From the cell containing the given text, extract its center point as [X, Y] coordinate. 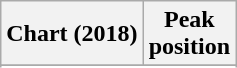
Peakposition [189, 34]
Chart (2018) [72, 34]
